Return [X, Y] of the center of cell containing provided text 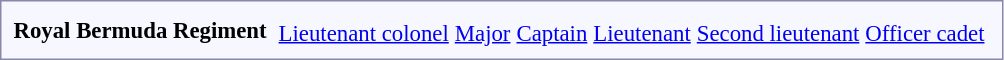
Royal Bermuda Regiment [140, 30]
Major [482, 33]
Second lieutenant [778, 33]
Officer cadet [925, 33]
Lieutenant colonel [364, 33]
Lieutenant [642, 33]
Captain [552, 33]
